Detect which cell encompasses the target text, then output its [x, y] center coordinate. 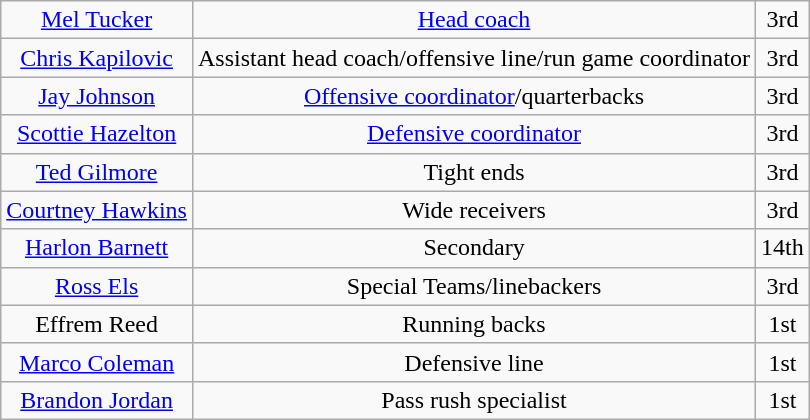
Assistant head coach/offensive line/run game coordinator [474, 58]
Mel Tucker [97, 20]
Offensive coordinator/quarterbacks [474, 96]
Pass rush specialist [474, 400]
Defensive coordinator [474, 134]
Marco Coleman [97, 362]
Defensive line [474, 362]
Ross Els [97, 286]
Scottie Hazelton [97, 134]
Wide receivers [474, 210]
Jay Johnson [97, 96]
Chris Kapilovic [97, 58]
Special Teams/linebackers [474, 286]
Courtney Hawkins [97, 210]
Secondary [474, 248]
14th [783, 248]
Head coach [474, 20]
Brandon Jordan [97, 400]
Running backs [474, 324]
Effrem Reed [97, 324]
Ted Gilmore [97, 172]
Harlon Barnett [97, 248]
Tight ends [474, 172]
